Return the (X, Y) coordinate for the center point of the cell that contains the specified text.  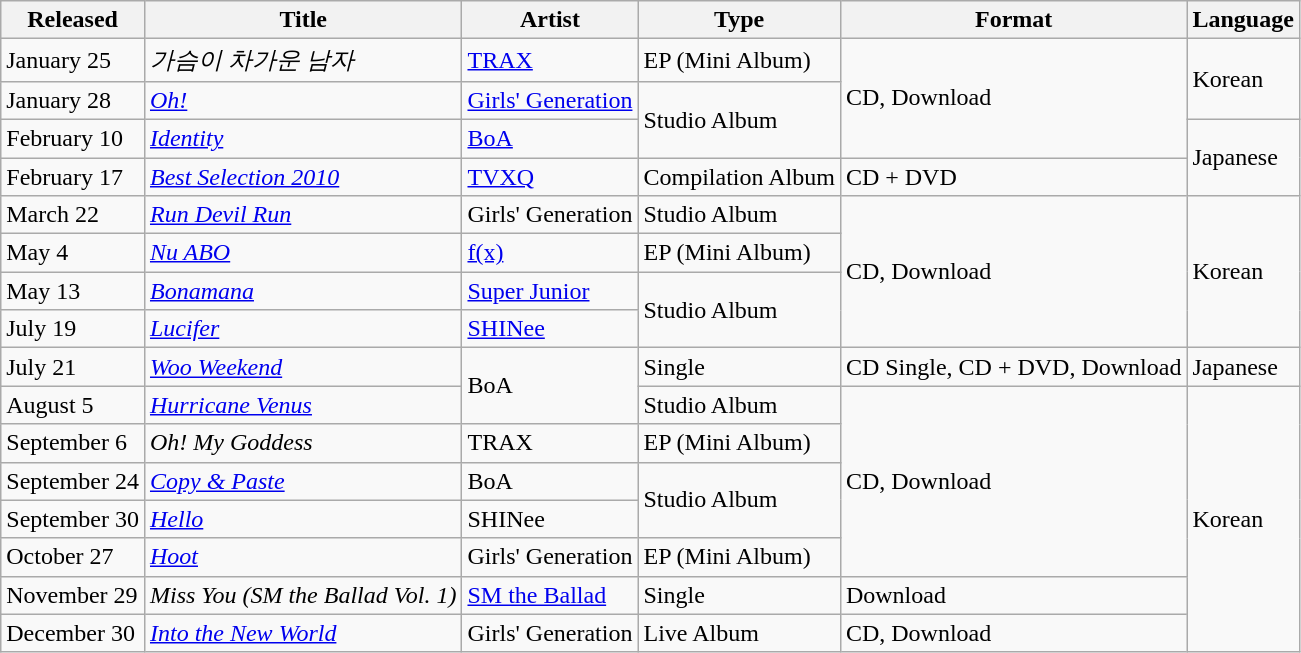
Miss You (SM the Ballad Vol. 1) (303, 595)
Hello (303, 519)
September 30 (73, 519)
August 5 (73, 405)
Type (739, 20)
SM the Ballad (550, 595)
January 28 (73, 100)
TVXQ (550, 177)
Download (1014, 595)
December 30 (73, 633)
Format (1014, 20)
March 22 (73, 215)
Oh! (303, 100)
July 21 (73, 367)
May 13 (73, 291)
July 19 (73, 329)
May 4 (73, 253)
October 27 (73, 557)
Oh! My Goddess (303, 443)
September 6 (73, 443)
Run Devil Run (303, 215)
CD + DVD (1014, 177)
Nu ABO (303, 253)
가슴이 차가운 남자 (303, 60)
Language (1243, 20)
September 24 (73, 481)
Into the New World (303, 633)
January 25 (73, 60)
Copy & Paste (303, 481)
CD Single, CD + DVD, Download (1014, 367)
f(x) (550, 253)
Compilation Album (739, 177)
Live Album (739, 633)
Identity (303, 138)
February 10 (73, 138)
Super Junior (550, 291)
Hurricane Venus (303, 405)
February 17 (73, 177)
Artist (550, 20)
Lucifer (303, 329)
Best Selection 2010 (303, 177)
Released (73, 20)
Hoot (303, 557)
Bonamana (303, 291)
November 29 (73, 595)
Woo Weekend (303, 367)
Title (303, 20)
